Return (x, y) of the center of cell containing provided text 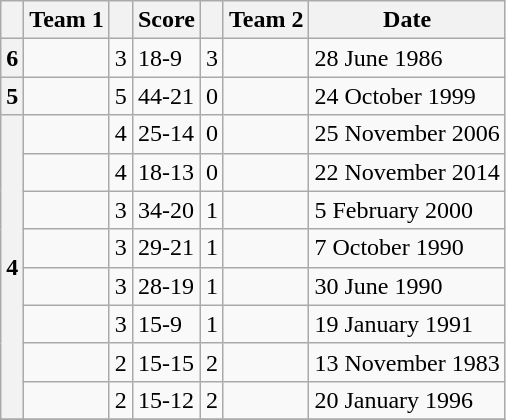
Date (407, 20)
28-19 (166, 286)
Score (166, 20)
18-9 (166, 58)
15-15 (166, 362)
15-9 (166, 324)
Team 1 (67, 20)
28 June 1986 (407, 58)
18-13 (166, 172)
20 January 1996 (407, 400)
15-12 (166, 400)
30 June 1990 (407, 286)
34-20 (166, 210)
19 January 1991 (407, 324)
6 (12, 58)
7 October 1990 (407, 248)
5 February 2000 (407, 210)
44-21 (166, 96)
22 November 2014 (407, 172)
25 November 2006 (407, 134)
24 October 1999 (407, 96)
25-14 (166, 134)
29-21 (166, 248)
Team 2 (266, 20)
13 November 1983 (407, 362)
